Extract the (x, y) coordinate from the center of the cell holding the provided text.  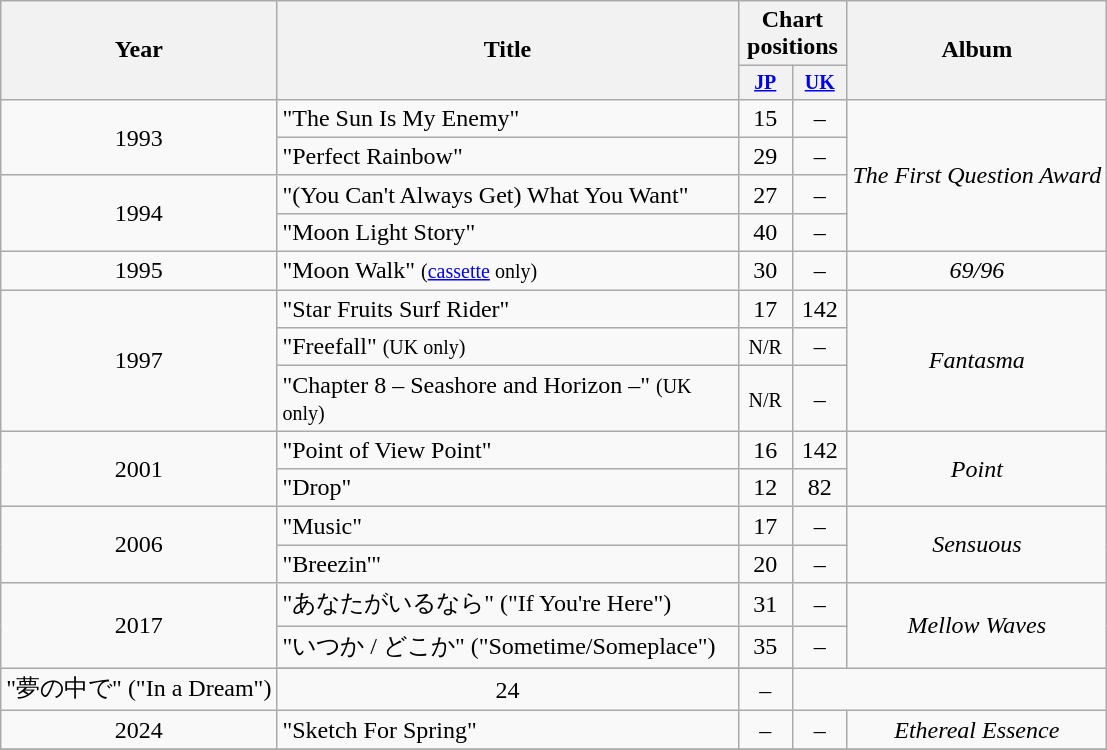
30 (765, 271)
"Sketch For Spring" (508, 730)
"Chapter 8 – Seashore and Horizon –" (UK only) (508, 398)
"いつか / どこか" ("Sometime/Someplace") (508, 648)
JP (765, 82)
Sensuous (977, 545)
24 (508, 690)
Chart positions (792, 34)
82 (819, 488)
27 (765, 194)
"Moon Walk" (cassette only) (508, 271)
Fantasma (977, 360)
Title (508, 50)
29 (765, 156)
69/96 (977, 271)
UK (819, 82)
"Breezin'" (508, 564)
12 (765, 488)
"Music" (508, 526)
Album (977, 50)
40 (765, 232)
2006 (139, 545)
The First Question Award (977, 175)
1994 (139, 213)
"Moon Light Story" (508, 232)
1993 (139, 137)
"Drop" (508, 488)
16 (765, 450)
2017 (139, 626)
Year (139, 50)
1995 (139, 271)
2024 (139, 730)
"あなたがいるなら" ("If You're Here") (508, 604)
31 (765, 604)
"Freefall" (UK only) (508, 347)
"Star Fruits Surf Rider" (508, 309)
15 (765, 118)
Mellow Waves (977, 626)
"(You Can't Always Get) What You Want" (508, 194)
35 (765, 648)
"夢の中で" ("In a Dream") (139, 690)
1997 (139, 360)
"Point of View Point" (508, 450)
Point (977, 469)
2001 (139, 469)
Ethereal Essence (977, 730)
20 (765, 564)
"The Sun Is My Enemy" (508, 118)
"Perfect Rainbow" (508, 156)
